Find where the given text appears and provide that cell's center as (X, Y) coordinate. 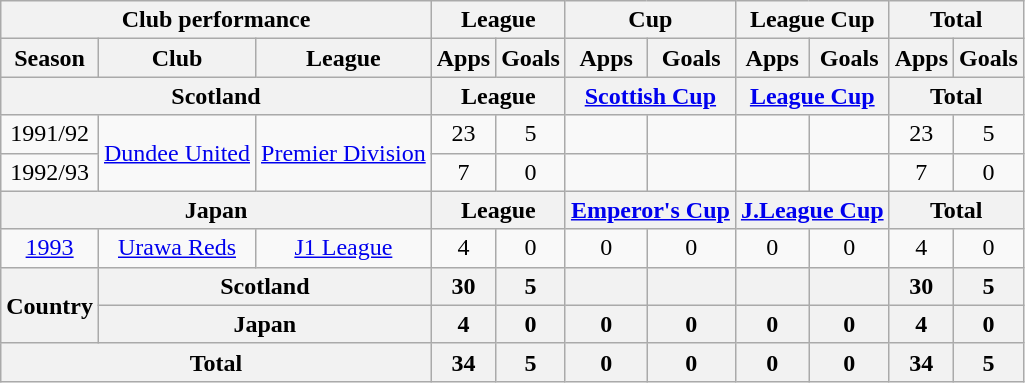
1993 (50, 248)
1991/92 (50, 134)
Dundee United (176, 153)
J1 League (344, 248)
Premier Division (344, 153)
Urawa Reds (176, 248)
1992/93 (50, 172)
Club performance (216, 20)
Cup (650, 20)
Season (50, 58)
Emperor's Cup (650, 210)
Country (50, 305)
Club (176, 58)
Scottish Cup (650, 96)
J.League Cup (812, 210)
